Detect which cell encompasses the target text, then output its (x, y) center coordinate. 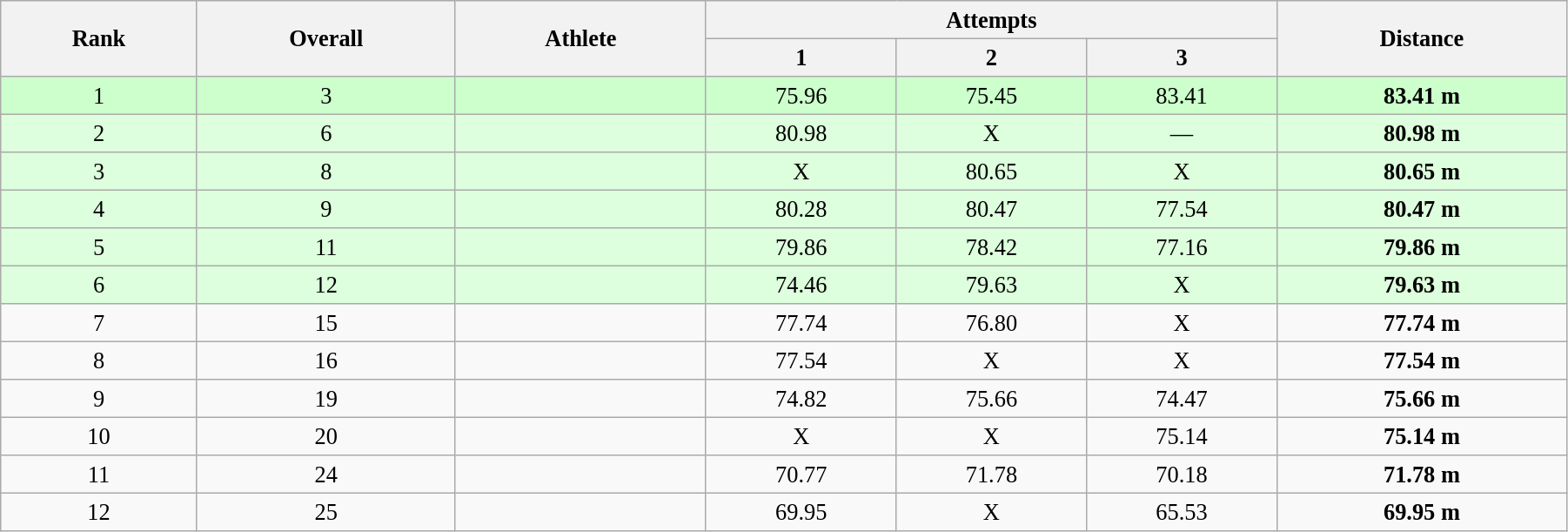
Athlete (580, 38)
25 (325, 512)
65.53 (1182, 512)
77.54 m (1422, 360)
79.86 (801, 247)
16 (325, 360)
20 (325, 436)
77.74 (801, 323)
24 (325, 475)
69.95 (801, 512)
70.18 (1182, 475)
80.65 m (1422, 172)
Overall (325, 38)
80.28 (801, 209)
75.96 (801, 95)
75.14 m (1422, 436)
77.16 (1182, 247)
74.82 (801, 399)
79.63 (992, 285)
75.45 (992, 95)
74.47 (1182, 399)
80.47 m (1422, 209)
— (1182, 133)
71.78 m (1422, 475)
19 (325, 399)
75.66 (992, 399)
15 (325, 323)
4 (99, 209)
71.78 (992, 475)
10 (99, 436)
78.42 (992, 247)
69.95 m (1422, 512)
80.98 (801, 133)
Distance (1422, 38)
77.74 m (1422, 323)
Rank (99, 38)
76.80 (992, 323)
74.46 (801, 285)
70.77 (801, 475)
75.66 m (1422, 399)
75.14 (1182, 436)
80.98 m (1422, 133)
Attempts (991, 19)
79.63 m (1422, 285)
5 (99, 247)
80.65 (992, 172)
80.47 (992, 209)
7 (99, 323)
83.41 m (1422, 95)
79.86 m (1422, 247)
83.41 (1182, 95)
